Capture the cell that displays the provided text and extract its [x, y] central coordinate. 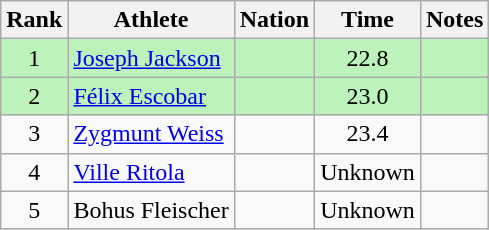
5 [34, 210]
22.8 [368, 58]
23.0 [368, 96]
2 [34, 96]
23.4 [368, 134]
Athlete [151, 20]
Time [368, 20]
Bohus Fleischer [151, 210]
Notes [454, 20]
Joseph Jackson [151, 58]
Nation [274, 20]
Zygmunt Weiss [151, 134]
3 [34, 134]
1 [34, 58]
Félix Escobar [151, 96]
Ville Ritola [151, 172]
4 [34, 172]
Rank [34, 20]
